Search for the cell housing the specified text and yield its [X, Y] center coordinate. 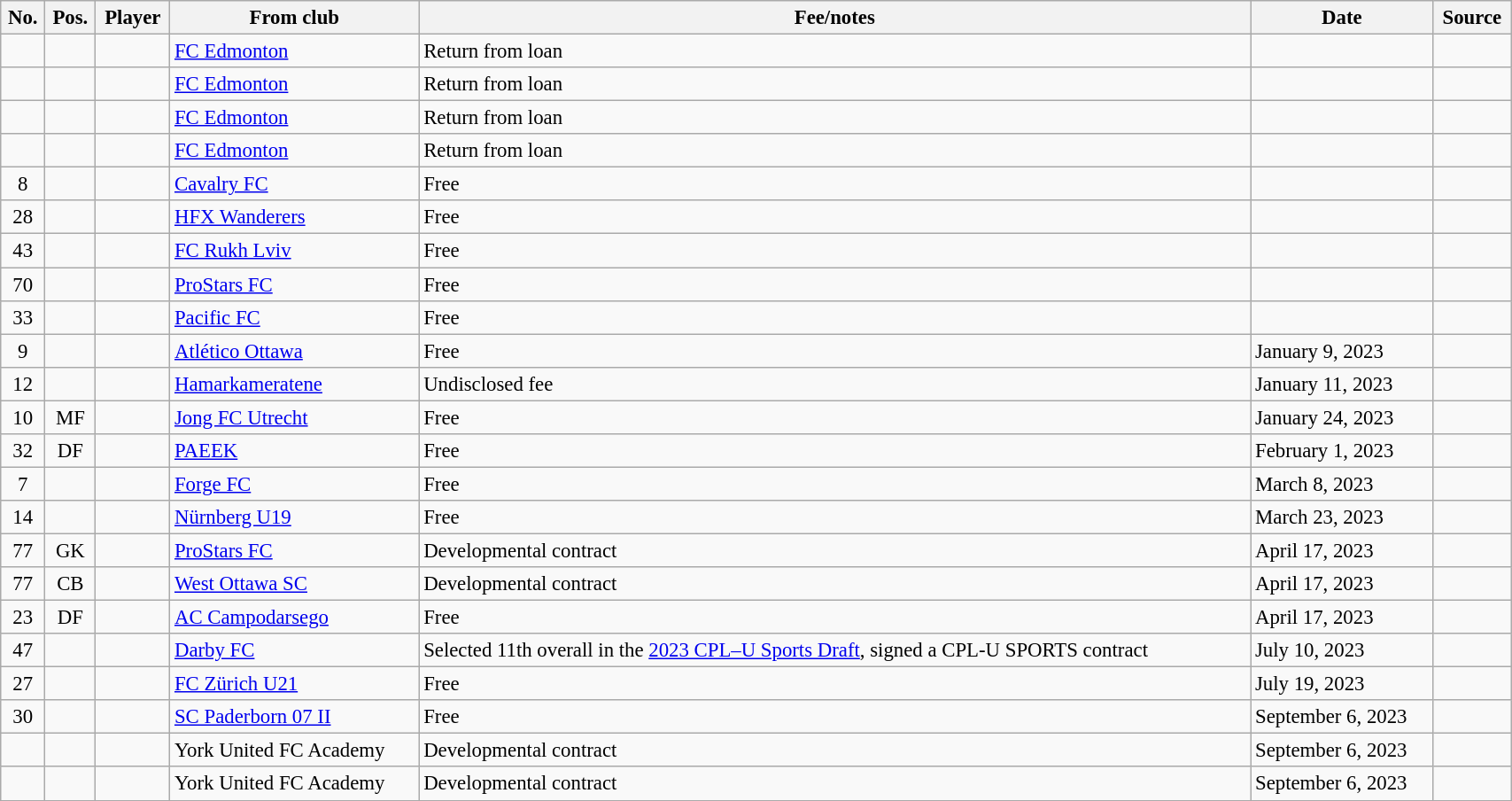
January 9, 2023 [1342, 351]
From club [294, 18]
43 [23, 251]
No. [23, 18]
HFX Wanderers [294, 217]
Player [133, 18]
10 [23, 417]
32 [23, 451]
Date [1342, 18]
West Ottawa SC [294, 584]
9 [23, 351]
Nürnberg U19 [294, 517]
Selected 11th overall in the 2023 CPL–U Sports Draft, signed a CPL-U SPORTS contract [834, 650]
Pos. [71, 18]
GK [71, 550]
SC Paderborn 07 II [294, 717]
7 [23, 484]
July 10, 2023 [1342, 650]
Undisclosed fee [834, 384]
AC Campodarsego [294, 618]
28 [23, 217]
MF [71, 417]
Pacific FC [294, 317]
8 [23, 184]
March 8, 2023 [1342, 484]
33 [23, 317]
Darby FC [294, 650]
23 [23, 618]
Fee/notes [834, 18]
January 11, 2023 [1342, 384]
February 1, 2023 [1342, 451]
14 [23, 517]
July 19, 2023 [1342, 684]
Source [1472, 18]
Hamarkameratene [294, 384]
27 [23, 684]
PAEEK [294, 451]
70 [23, 284]
January 24, 2023 [1342, 417]
12 [23, 384]
Atlético Ottawa [294, 351]
Cavalry FC [294, 184]
30 [23, 717]
FC Rukh Lviv [294, 251]
Forge FC [294, 484]
Jong FC Utrecht [294, 417]
March 23, 2023 [1342, 517]
FC Zürich U21 [294, 684]
CB [71, 584]
47 [23, 650]
